Pinpoint the cell where the given text exists, returning its [X, Y] midpoint coordinate. 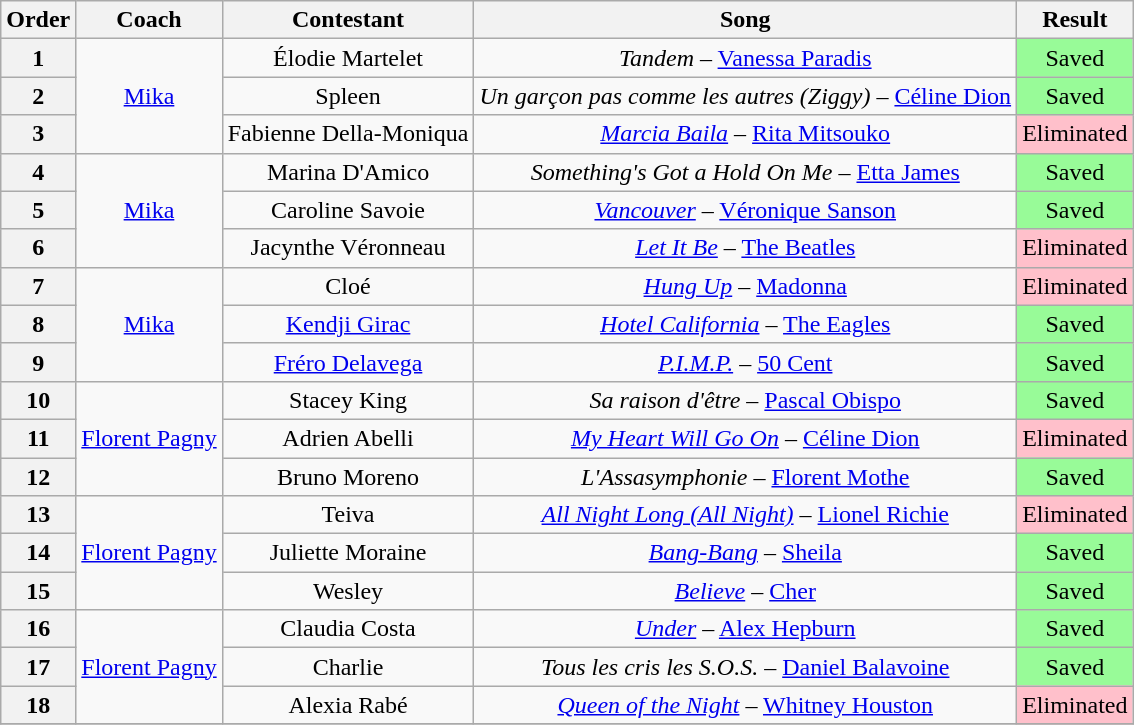
Song [746, 20]
10 [38, 400]
Kendji Girac [348, 324]
2 [38, 96]
Result [1075, 20]
Adrien Abelli [348, 438]
Bang-Bang – Sheila [746, 553]
Juliette Moraine [348, 553]
Tandem – Vanessa Paradis [746, 58]
13 [38, 515]
12 [38, 477]
Cloé [348, 286]
Spleen [348, 96]
4 [38, 172]
Charlie [348, 667]
Caroline Savoie [348, 210]
Sa raison d'être – Pascal Obispo [746, 400]
Queen of the Night – Whitney Houston [746, 705]
Élodie Martelet [348, 58]
Fabienne Della-Moniqua [348, 134]
Wesley [348, 591]
Believe – Cher [746, 591]
Stacey King [348, 400]
5 [38, 210]
Tous les cris les S.O.S. – Daniel Balavoine [746, 667]
Order [38, 20]
9 [38, 362]
16 [38, 629]
Under – Alex Hepburn [746, 629]
Jacynthe Véronneau [348, 248]
8 [38, 324]
Marcia Baila – Rita Mitsouko [746, 134]
My Heart Will Go On – Céline Dion [746, 438]
Hung Up – Madonna [746, 286]
Claudia Costa [348, 629]
Un garçon pas comme les autres (Ziggy) – Céline Dion [746, 96]
11 [38, 438]
P.I.M.P. – 50 Cent [746, 362]
6 [38, 248]
All Night Long (All Night) – Lionel Richie [746, 515]
18 [38, 705]
L'Assasymphonie – Florent Mothe [746, 477]
Marina D'Amico [348, 172]
3 [38, 134]
Coach [149, 20]
Contestant [348, 20]
Fréro Delavega [348, 362]
15 [38, 591]
Vancouver – Véronique Sanson [746, 210]
Hotel California – The Eagles [746, 324]
1 [38, 58]
17 [38, 667]
Let It Be – The Beatles [746, 248]
Something's Got a Hold On Me – Etta James [746, 172]
Teiva [348, 515]
14 [38, 553]
Bruno Moreno [348, 477]
Alexia Rabé [348, 705]
7 [38, 286]
